Detect which cell encompasses the target text, then output its [x, y] center coordinate. 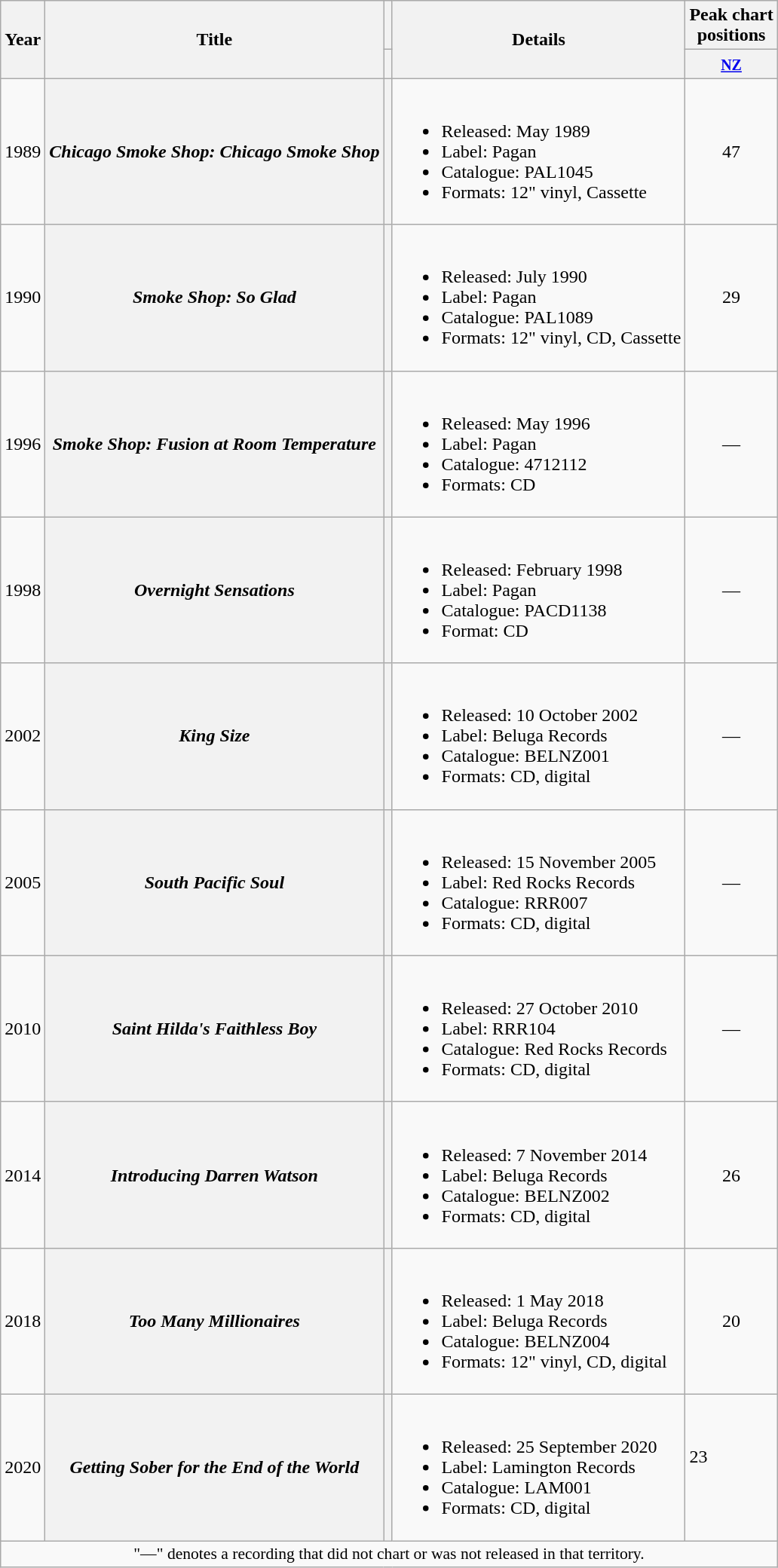
Released: May 1989Label: PaganCatalogue: PAL1045Formats: 12" vinyl, Cassette [538, 151]
Released: 7 November 2014Label: Beluga RecordsCatalogue: BELNZ002Formats: CD, digital [538, 1175]
20 [731, 1321]
Released: 15 November 2005Label: Red Rocks RecordsCatalogue: RRR007Formats: CD, digital [538, 882]
2005 [23, 882]
47 [731, 151]
Too Many Millionaires [214, 1321]
Introducing Darren Watson [214, 1175]
1996 [23, 444]
Title [214, 39]
Details [538, 39]
Released: 25 September 2020Label: Lamington RecordsCatalogue: LAM001Formats: CD, digital [538, 1467]
Released: 1 May 2018Label: Beluga RecordsCatalogue: BELNZ004Formats: 12" vinyl, CD, digital [538, 1321]
2018 [23, 1321]
26 [731, 1175]
Released: July 1990Label: PaganCatalogue: PAL1089Formats: 12" vinyl, CD, Cassette [538, 298]
Released: May 1996Label: PaganCatalogue: 4712112Formats: CD [538, 444]
King Size [214, 736]
1990 [23, 298]
2014 [23, 1175]
1998 [23, 590]
Saint Hilda's Faithless Boy [214, 1029]
NZ [731, 64]
Getting Sober for the End of the World [214, 1467]
Released: February 1998Label: PaganCatalogue: PACD1138Format: CD [538, 590]
Year [23, 39]
Released: 10 October 2002Label: Beluga RecordsCatalogue: BELNZ001Formats: CD, digital [538, 736]
23 [731, 1467]
2010 [23, 1029]
29 [731, 298]
1989 [23, 151]
Chicago Smoke Shop: Chicago Smoke Shop [214, 151]
Overnight Sensations [214, 590]
"—" denotes a recording that did not chart or was not released in that territory. [389, 1554]
Smoke Shop: Fusion at Room Temperature [214, 444]
Peak chartpositions [731, 26]
South Pacific Soul [214, 882]
2002 [23, 736]
2020 [23, 1467]
Smoke Shop: So Glad [214, 298]
Released: 27 October 2010Label: RRR104Catalogue: Red Rocks RecordsFormats: CD, digital [538, 1029]
